Search for the cell housing the specified text and yield its [x, y] center coordinate. 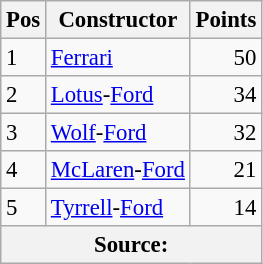
Source: [132, 245]
50 [226, 58]
Lotus-Ford [118, 95]
1 [24, 58]
2 [24, 95]
34 [226, 95]
32 [226, 133]
21 [226, 170]
Points [226, 20]
McLaren-Ford [118, 170]
Pos [24, 20]
5 [24, 208]
Wolf-Ford [118, 133]
14 [226, 208]
Ferrari [118, 58]
4 [24, 170]
Tyrrell-Ford [118, 208]
Constructor [118, 20]
3 [24, 133]
